Return the [X, Y] coordinate for the center point of the cell that contains the specified text.  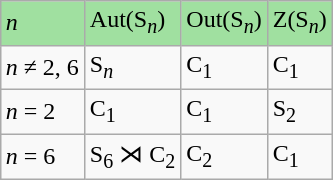
Sn [132, 67]
C2 [224, 157]
Aut(Sn) [132, 23]
Out(Sn) [224, 23]
S2 [300, 111]
n [42, 23]
n ≠ 2, 6 [42, 67]
n = 6 [42, 157]
S6 ⋊ C2 [132, 157]
n = 2 [42, 111]
Z(Sn) [300, 23]
